For the text-containing cell, return its midpoint in [X, Y] coordinate format. 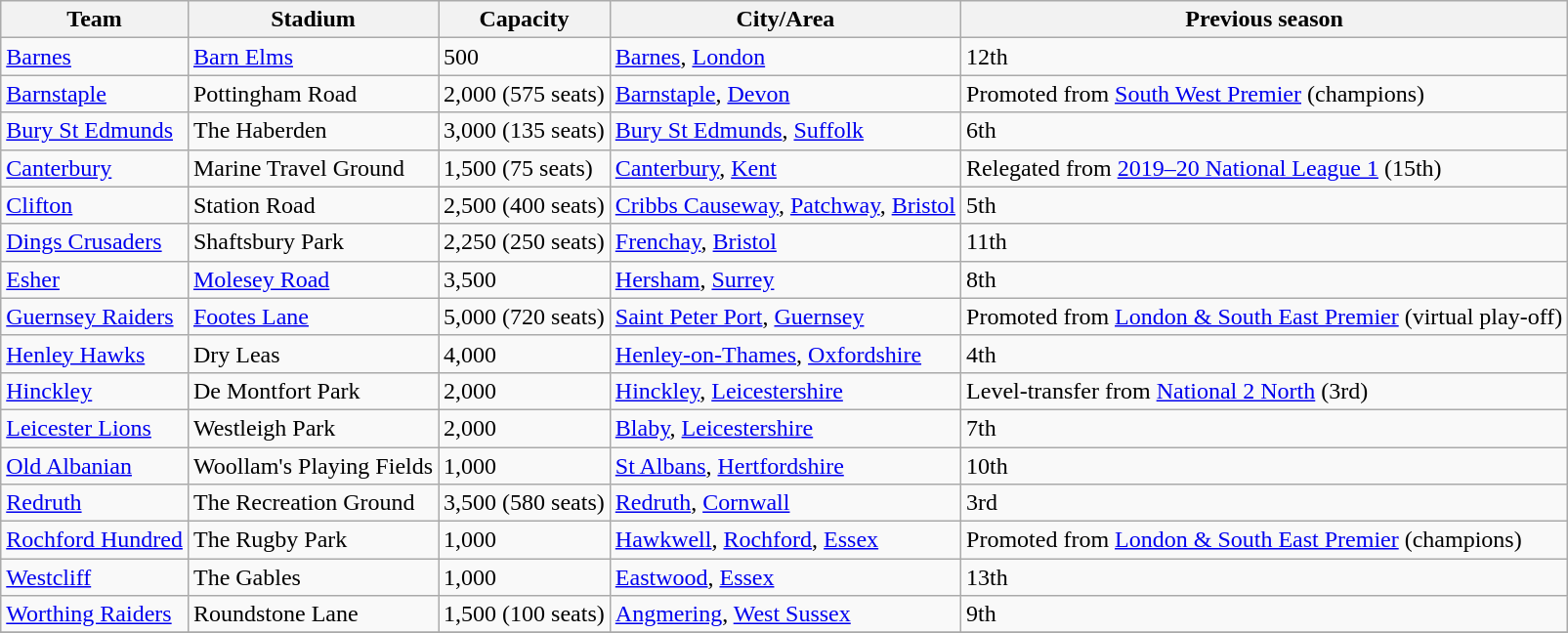
Barnes, London [785, 57]
6th [1264, 131]
2,250 (250 seats) [525, 242]
2,500 (400 seats) [525, 205]
Dry Leas [313, 354]
Worthing Raiders [95, 614]
Roundstone Lane [313, 614]
Bury St Edmunds, Suffolk [785, 131]
Canterbury, Kent [785, 168]
Redruth, Cornwall [785, 503]
Promoted from South West Premier (champions) [1264, 94]
Saint Peter Port, Guernsey [785, 316]
Esher [95, 279]
Footes Lane [313, 316]
Team [95, 20]
Capacity [525, 20]
Marine Travel Ground [313, 168]
Henley-on-Thames, Oxfordshire [785, 354]
Leicester Lions [95, 428]
Stadium [313, 20]
Redruth [95, 503]
Dings Crusaders [95, 242]
Cribbs Causeway, Patchway, Bristol [785, 205]
Shaftsbury Park [313, 242]
The Recreation Ground [313, 503]
Westleigh Park [313, 428]
The Gables [313, 577]
10th [1264, 466]
3,000 (135 seats) [525, 131]
13th [1264, 577]
3,500 (580 seats) [525, 503]
3rd [1264, 503]
4th [1264, 354]
Station Road [313, 205]
Eastwood, Essex [785, 577]
Old Albanian [95, 466]
Promoted from London & South East Premier (champions) [1264, 540]
Molesey Road [313, 279]
5,000 (720 seats) [525, 316]
1,500 (100 seats) [525, 614]
3,500 [525, 279]
Westcliff [95, 577]
Promoted from London & South East Premier (virtual play-off) [1264, 316]
11th [1264, 242]
St Albans, Hertfordshire [785, 466]
Barnstaple, Devon [785, 94]
Guernsey Raiders [95, 316]
Relegated from 2019–20 National League 1 (15th) [1264, 168]
500 [525, 57]
5th [1264, 205]
Angmering, West Sussex [785, 614]
Level-transfer from National 2 North (3rd) [1264, 391]
2,000 (575 seats) [525, 94]
Frenchay, Bristol [785, 242]
Pottingham Road [313, 94]
7th [1264, 428]
12th [1264, 57]
1,500 (75 seats) [525, 168]
De Montfort Park [313, 391]
Canterbury [95, 168]
Rochford Hundred [95, 540]
9th [1264, 614]
Barnstaple [95, 94]
Barnes [95, 57]
City/Area [785, 20]
Blaby, Leicestershire [785, 428]
Bury St Edmunds [95, 131]
Barn Elms [313, 57]
Hinckley [95, 391]
Previous season [1264, 20]
4,000 [525, 354]
Hinckley, Leicestershire [785, 391]
8th [1264, 279]
Clifton [95, 205]
Hawkwell, Rochford, Essex [785, 540]
The Rugby Park [313, 540]
The Haberden [313, 131]
Henley Hawks [95, 354]
Hersham, Surrey [785, 279]
Woollam's Playing Fields [313, 466]
